Identify which cell holds the provided text, then report its (X, Y) central coordinate. 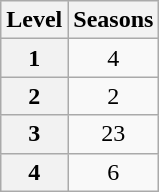
3 (34, 134)
Seasons (114, 20)
Level (34, 20)
6 (114, 172)
23 (114, 134)
1 (34, 58)
